Search for the cell housing the specified text and yield its (x, y) center coordinate. 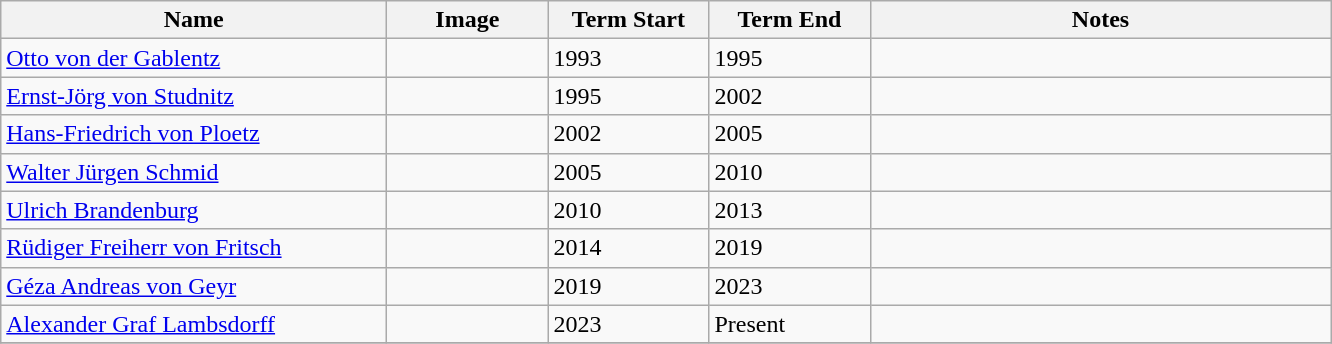
Géza Andreas von Geyr (194, 286)
Image (468, 20)
Ernst-Jörg von Studnitz (194, 96)
2014 (628, 248)
Otto von der Gablentz (194, 58)
1993 (628, 58)
Alexander Graf Lambsdorff (194, 324)
Name (194, 20)
Term End (790, 20)
Hans-Friedrich von Ploetz (194, 134)
Present (790, 324)
Walter Jürgen Schmid (194, 172)
2013 (790, 210)
Notes (1100, 20)
Term Start (628, 20)
Ulrich Brandenburg (194, 210)
Rüdiger Freiherr von Fritsch (194, 248)
